Extract the [X, Y] coordinate from the center of the cell holding the provided text.  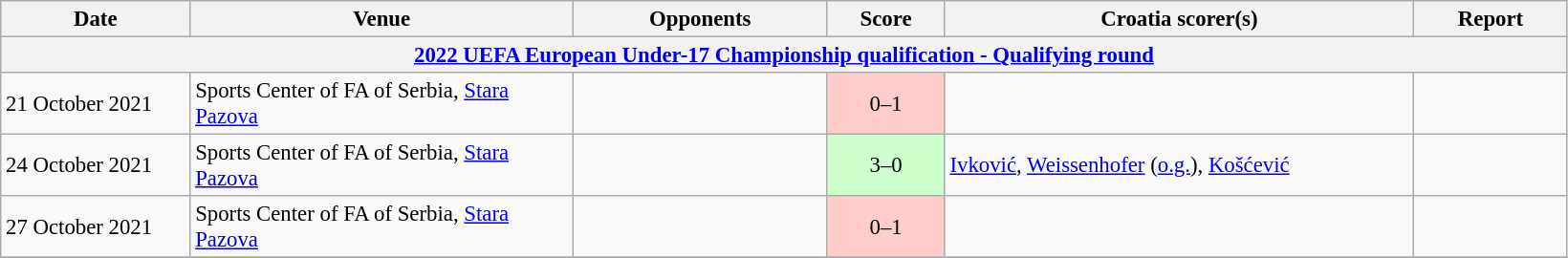
24 October 2021 [96, 166]
3–0 [885, 166]
2022 UEFA European Under-17 Championship qualification - Qualifying round [784, 55]
Venue [382, 19]
Croatia scorer(s) [1180, 19]
Score [885, 19]
27 October 2021 [96, 227]
Ivković, Weissenhofer (o.g.), Košćević [1180, 166]
21 October 2021 [96, 103]
Date [96, 19]
Opponents [700, 19]
Report [1492, 19]
